For the text-containing cell, return its midpoint in (X, Y) coordinate format. 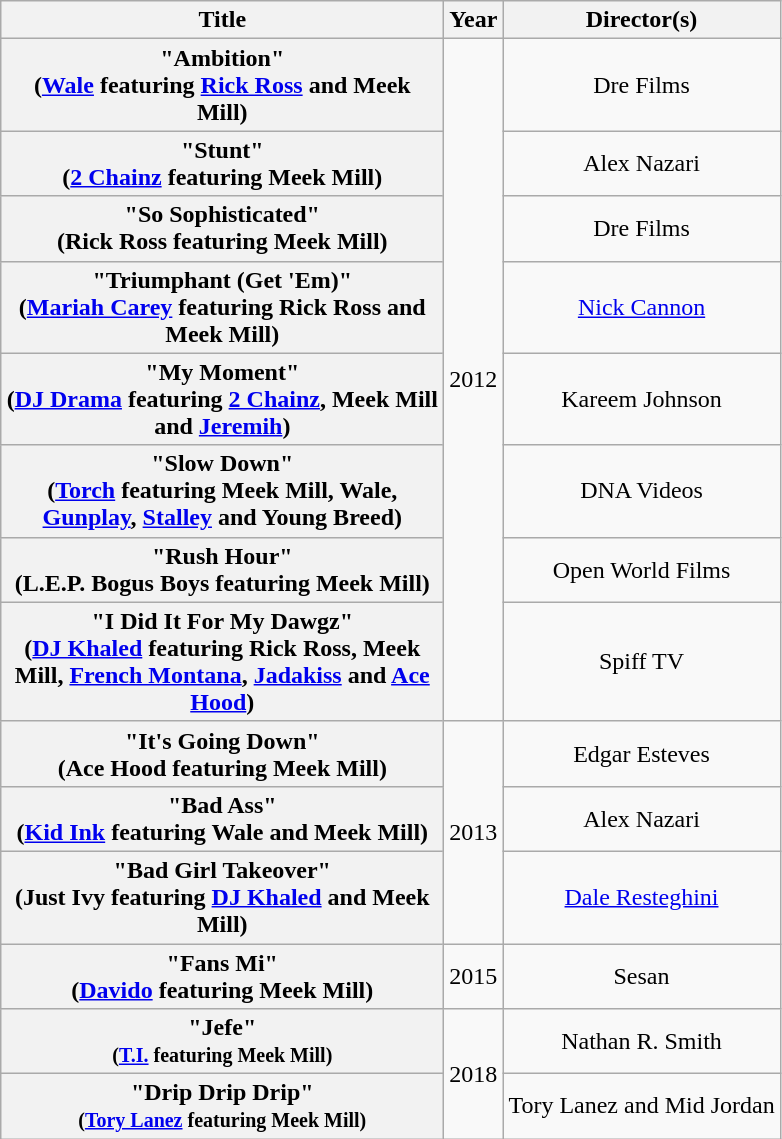
"Bad Ass"(Kid Ink featuring Wale and Meek Mill) (222, 818)
Tory Lanez and Mid Jordan (642, 1106)
"Jefe"(T.I. featuring Meek Mill) (222, 1042)
"Drip Drip Drip"(Tory Lanez featuring Meek Mill) (222, 1106)
"Ambition"(Wale featuring Rick Ross and Meek Mill) (222, 85)
Spiff TV (642, 662)
Nick Cannon (642, 307)
"Triumphant (Get 'Em)"(Mariah Carey featuring Rick Ross and Meek Mill) (222, 307)
"Stunt"(2 Chainz featuring Meek Mill) (222, 164)
Dale Resteghini (642, 897)
Kareem Johnson (642, 399)
Year (474, 20)
2018 (474, 1074)
Director(s) (642, 20)
Open World Films (642, 570)
"Rush Hour"(L.E.P. Bogus Boys featuring Meek Mill) (222, 570)
"Fans Mi" (Davido featuring Meek Mill) (222, 976)
2012 (474, 380)
"I Did It For My Dawgz"(DJ Khaled featuring Rick Ross, Meek Mill, French Montana, Jadakiss and Ace Hood) (222, 662)
Edgar Esteves (642, 754)
Sesan (642, 976)
2013 (474, 832)
"So Sophisticated"(Rick Ross featuring Meek Mill) (222, 228)
Title (222, 20)
DNA Videos (642, 491)
"It's Going Down"(Ace Hood featuring Meek Mill) (222, 754)
"Bad Girl Takeover"(Just Ivy featuring DJ Khaled and Meek Mill) (222, 897)
Nathan R. Smith (642, 1042)
"Slow Down"(Torch featuring Meek Mill, Wale, Gunplay, Stalley and Young Breed) (222, 491)
2015 (474, 976)
"My Moment"(DJ Drama featuring 2 Chainz, Meek Mill and Jeremih) (222, 399)
